Provide the [x, y] coordinate of the cell's center where the given text is located.  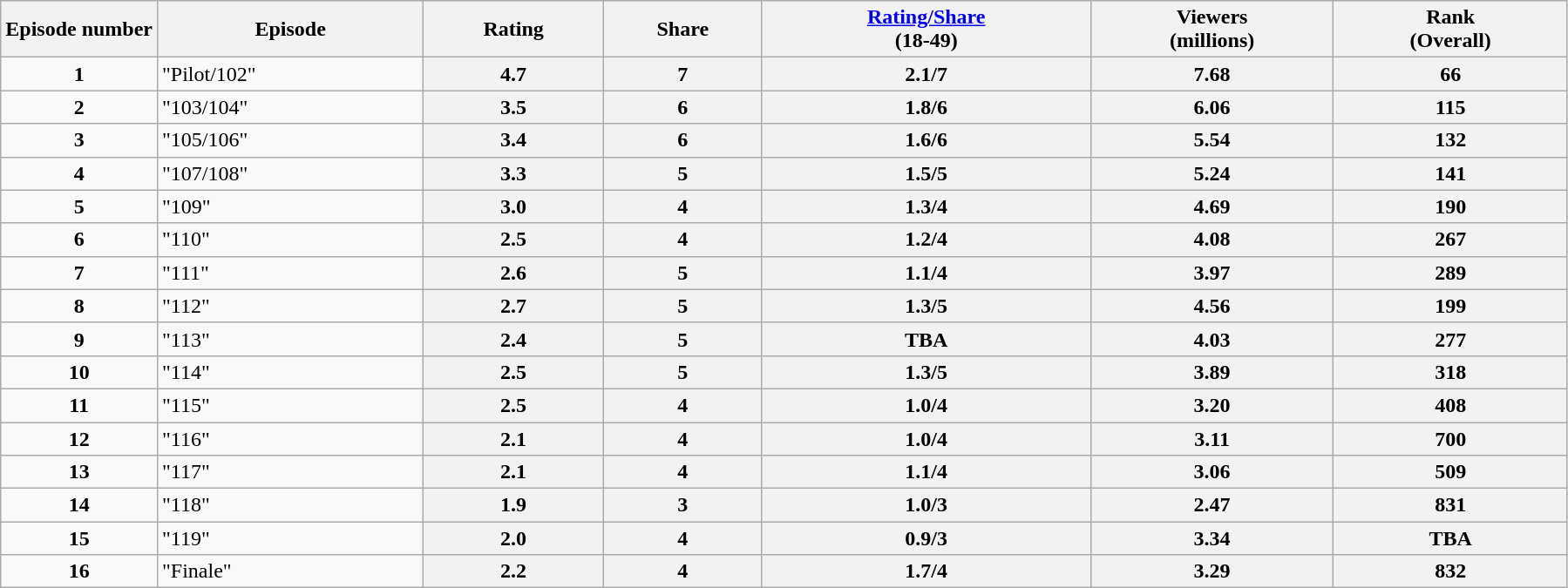
1.5/5 [926, 173]
Episode number [79, 30]
4.08 [1212, 240]
3.0 [514, 206]
"119" [291, 538]
12 [79, 438]
13 [79, 472]
2 [79, 107]
3.97 [1212, 273]
3.11 [1212, 438]
509 [1450, 472]
289 [1450, 273]
1.8/6 [926, 107]
318 [1450, 372]
Rating [514, 30]
115 [1450, 107]
2.47 [1212, 505]
"109" [291, 206]
"103/104" [291, 107]
4.56 [1212, 306]
Rating/Share(18-49) [926, 30]
3.3 [514, 173]
"Pilot/102" [291, 74]
11 [79, 405]
3.34 [1212, 538]
8 [79, 306]
190 [1450, 206]
3.5 [514, 107]
199 [1450, 306]
"117" [291, 472]
"105/106" [291, 140]
700 [1450, 438]
132 [1450, 140]
3.29 [1212, 571]
"112" [291, 306]
3.06 [1212, 472]
"107/108" [291, 173]
1.6/6 [926, 140]
10 [79, 372]
"116" [291, 438]
1.7/4 [926, 571]
3.4 [514, 140]
6.06 [1212, 107]
Share [682, 30]
3.20 [1212, 405]
"115" [291, 405]
2.2 [514, 571]
2.7 [514, 306]
66 [1450, 74]
5.24 [1212, 173]
1.2/4 [926, 240]
"Finale" [291, 571]
1.9 [514, 505]
Rank(Overall) [1450, 30]
3.89 [1212, 372]
831 [1450, 505]
5.54 [1212, 140]
14 [79, 505]
1 [79, 74]
"114" [291, 372]
Viewers(millions) [1212, 30]
4.69 [1212, 206]
4.03 [1212, 339]
15 [79, 538]
1.0/3 [926, 505]
1.3/4 [926, 206]
2.4 [514, 339]
267 [1450, 240]
7.68 [1212, 74]
"118" [291, 505]
"111" [291, 273]
"110" [291, 240]
Episode [291, 30]
2.0 [514, 538]
9 [79, 339]
277 [1450, 339]
16 [79, 571]
"113" [291, 339]
2.1/7 [926, 74]
141 [1450, 173]
408 [1450, 405]
4.7 [514, 74]
832 [1450, 571]
0.9/3 [926, 538]
2.6 [514, 273]
